Pinpoint the cell where the given text exists, returning its (X, Y) midpoint coordinate. 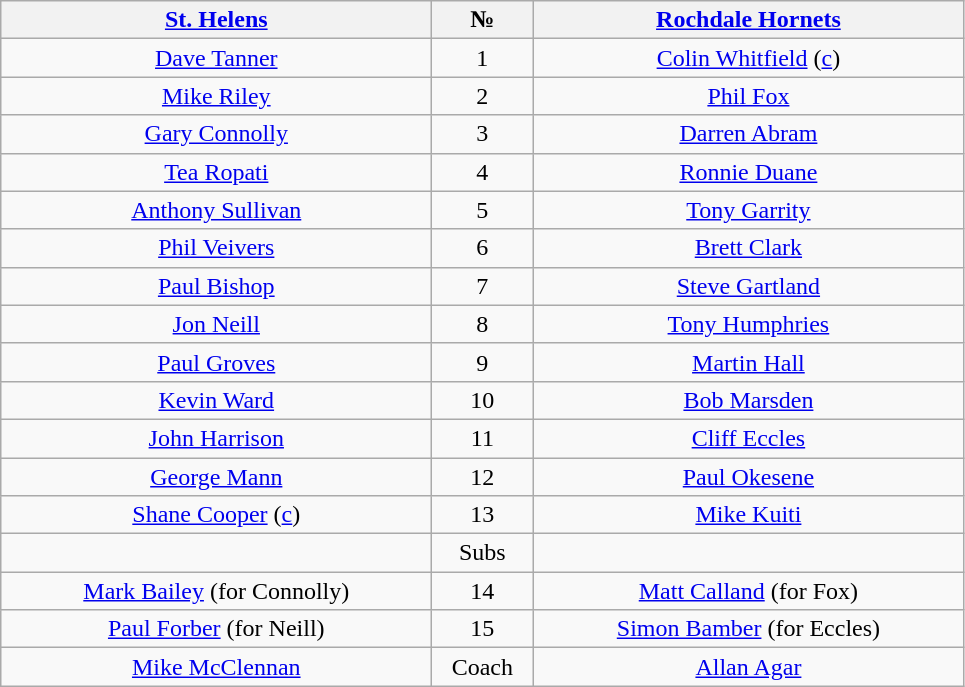
Bob Marsden (748, 400)
12 (482, 477)
Phil Fox (748, 96)
Colin Whitfield (c) (748, 58)
Jon Neill (216, 324)
Shane Cooper (c) (216, 515)
10 (482, 400)
Phil Veivers (216, 248)
Gary Connolly (216, 134)
Subs (482, 553)
3 (482, 134)
Cliff Eccles (748, 438)
14 (482, 591)
Mark Bailey (for Connolly) (216, 591)
7 (482, 286)
Paul Forber (for Neill) (216, 629)
1 (482, 58)
Mike Kuiti (748, 515)
9 (482, 362)
St. Helens (216, 20)
Steve Gartland (748, 286)
15 (482, 629)
5 (482, 210)
8 (482, 324)
Mike Riley (216, 96)
Rochdale Hornets (748, 20)
Simon Bamber (for Eccles) (748, 629)
John Harrison (216, 438)
Paul Bishop (216, 286)
Tony Humphries (748, 324)
6 (482, 248)
4 (482, 172)
11 (482, 438)
Tea Ropati (216, 172)
George Mann (216, 477)
Paul Groves (216, 362)
2 (482, 96)
Kevin Ward (216, 400)
Matt Calland (for Fox) (748, 591)
13 (482, 515)
Dave Tanner (216, 58)
Darren Abram (748, 134)
Anthony Sullivan (216, 210)
№ (482, 20)
Coach (482, 667)
Mike McClennan (216, 667)
Martin Hall (748, 362)
Paul Okesene (748, 477)
Brett Clark (748, 248)
Tony Garrity (748, 210)
Ronnie Duane (748, 172)
Allan Agar (748, 667)
